Extract the [X, Y] coordinate from the center of the cell holding the provided text.  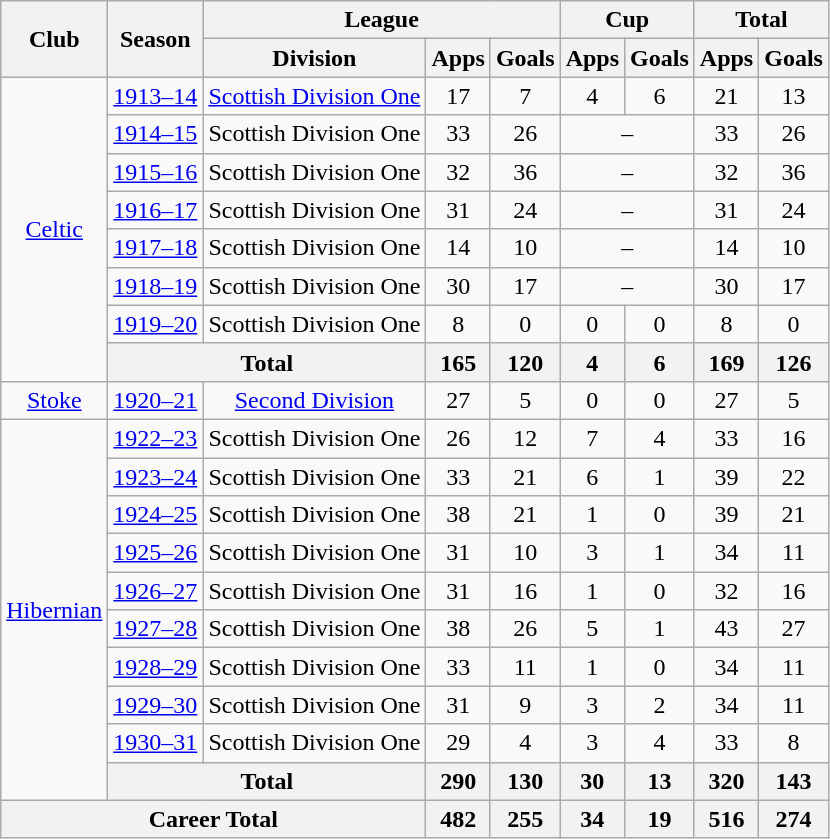
29 [458, 743]
Career Total [214, 819]
130 [525, 781]
Celtic [54, 229]
290 [458, 781]
Second Division [314, 400]
9 [525, 705]
1929–30 [156, 705]
1919–20 [156, 324]
1927–28 [156, 629]
2 [660, 705]
1930–31 [156, 743]
1916–17 [156, 210]
1914–15 [156, 134]
Club [54, 39]
43 [726, 629]
1923–24 [156, 477]
19 [660, 819]
Hibernian [54, 610]
1917–18 [156, 248]
1922–23 [156, 438]
22 [794, 477]
12 [525, 438]
126 [794, 362]
1915–16 [156, 172]
1925–26 [156, 553]
Cup [627, 20]
169 [726, 362]
League [382, 20]
Division [314, 58]
120 [525, 362]
482 [458, 819]
1918–19 [156, 286]
1926–27 [156, 591]
Season [156, 39]
320 [726, 781]
Stoke [54, 400]
516 [726, 819]
1913–14 [156, 96]
274 [794, 819]
1928–29 [156, 667]
1920–21 [156, 400]
165 [458, 362]
1924–25 [156, 515]
255 [525, 819]
143 [794, 781]
